From the cell containing the given text, extract its center point as [X, Y] coordinate. 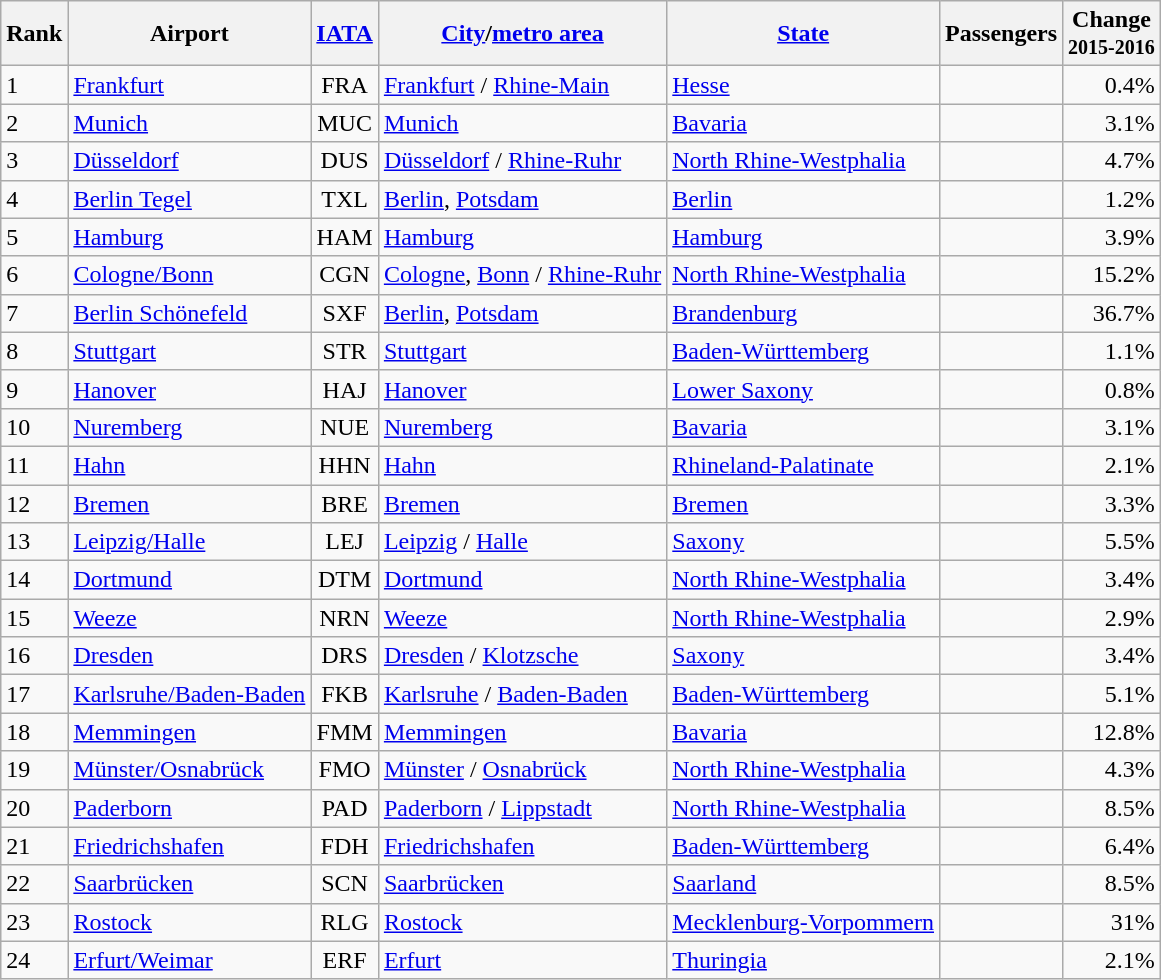
BRE [345, 503]
Berlin Tegel [190, 199]
Leipzig/Halle [190, 542]
SXF [345, 313]
IATA [345, 34]
Saarland [804, 884]
4.3% [1112, 770]
24 [34, 960]
5 [34, 237]
Leipzig / Halle [522, 542]
FMM [345, 732]
Karlsruhe/Baden-Baden [190, 694]
6 [34, 275]
2 [34, 123]
4 [34, 199]
3.3% [1112, 503]
2.9% [1112, 618]
CGN [345, 275]
Airport [190, 34]
0.4% [1112, 85]
STR [345, 351]
Paderborn / Lippstadt [522, 808]
18 [34, 732]
Berlin [804, 199]
12 [34, 503]
FMO [345, 770]
PAD [345, 808]
12.8% [1112, 732]
7 [34, 313]
FRA [345, 85]
1 [34, 85]
FDH [345, 846]
0.8% [1112, 389]
9 [34, 389]
1.1% [1112, 351]
Düsseldorf [190, 161]
HAJ [345, 389]
LEJ [345, 542]
Münster / Osnabrück [522, 770]
Berlin Schönefeld [190, 313]
Paderborn [190, 808]
20 [34, 808]
Cologne/Bonn [190, 275]
16 [34, 656]
Lower Saxony [804, 389]
HHN [345, 465]
Dresden / Klotzsche [522, 656]
Thuringia [804, 960]
City/metro area [522, 34]
FKB [345, 694]
Rank [34, 34]
31% [1112, 922]
19 [34, 770]
NRN [345, 618]
Mecklenburg-Vorpommern [804, 922]
Karlsruhe / Baden-Baden [522, 694]
11 [34, 465]
Frankfurt / Rhine-Main [522, 85]
TXL [345, 199]
Cologne, Bonn / Rhine-Ruhr [522, 275]
NUE [345, 427]
15 [34, 618]
Düsseldorf / Rhine-Ruhr [522, 161]
13 [34, 542]
HAM [345, 237]
DUS [345, 161]
DTM [345, 580]
MUC [345, 123]
Rhineland-Palatinate [804, 465]
23 [34, 922]
Erfurt [522, 960]
Erfurt/Weimar [190, 960]
3.9% [1112, 237]
10 [34, 427]
Münster/Osnabrück [190, 770]
SCN [345, 884]
3 [34, 161]
Brandenburg [804, 313]
RLG [345, 922]
8 [34, 351]
Dresden [190, 656]
36.7% [1112, 313]
DRS [345, 656]
5.1% [1112, 694]
21 [34, 846]
ERF [345, 960]
4.7% [1112, 161]
1.2% [1112, 199]
Frankfurt [190, 85]
Change2015-2016 [1112, 34]
15.2% [1112, 275]
State [804, 34]
5.5% [1112, 542]
14 [34, 580]
Passengers [1002, 34]
6.4% [1112, 846]
Hesse [804, 85]
17 [34, 694]
22 [34, 884]
